Output the [X, Y] coordinate of the center of the cell containing the given text.  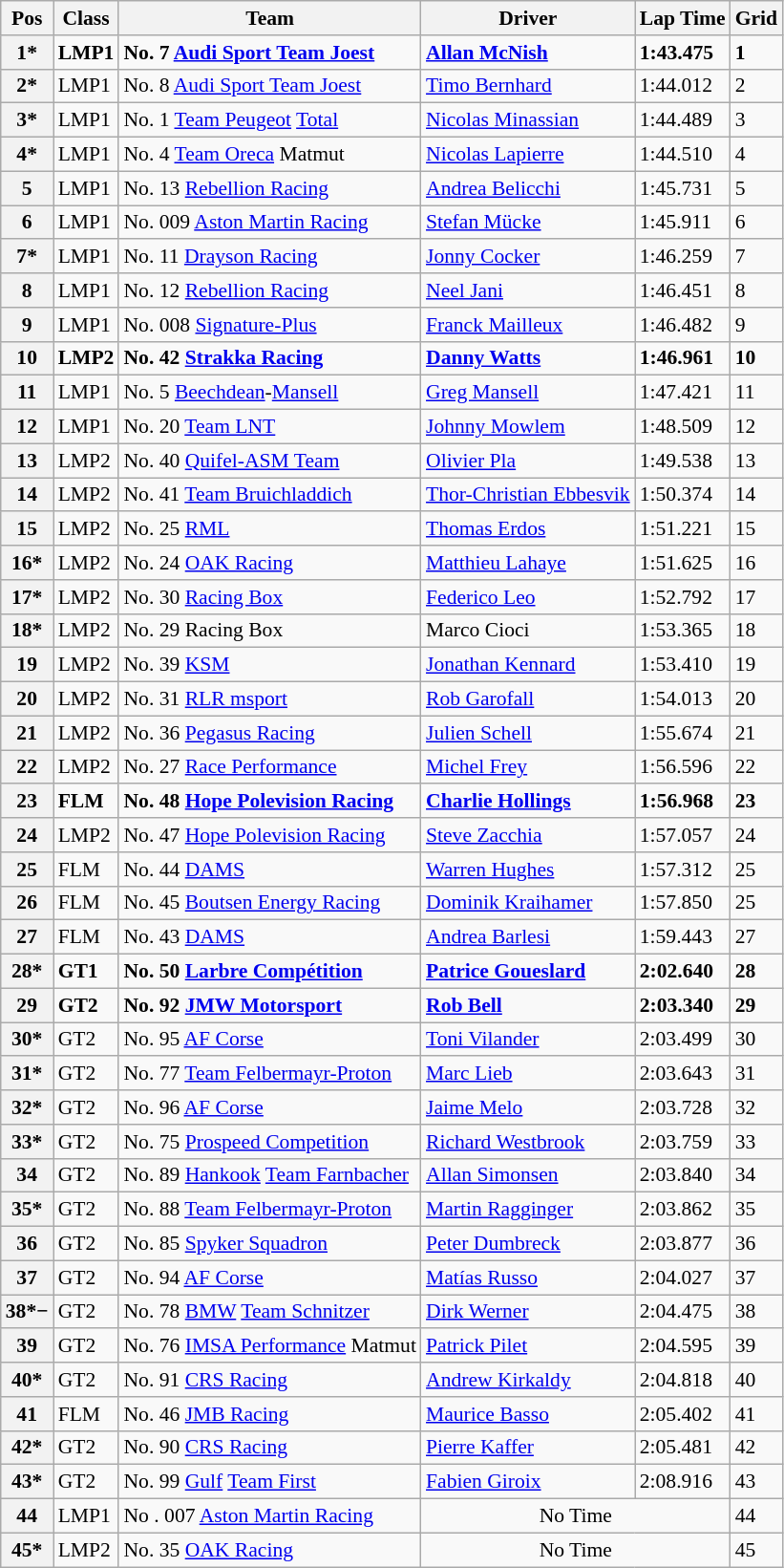
No. 91 CRS Racing [269, 1380]
Neel Jani [528, 290]
Franck Mailleux [528, 325]
No. 88 Team Felbermayr-Proton [269, 1210]
1:55.674 [683, 733]
2 [756, 86]
3 [756, 120]
Dominik Kraihamer [528, 903]
2:04.818 [683, 1380]
2:03.643 [683, 1074]
2:03.759 [683, 1142]
43* [27, 1482]
No. 47 Hope Polevision Racing [269, 835]
GT1 [86, 972]
Allan McNish [528, 53]
2:03.499 [683, 1040]
Rob Garofall [528, 699]
No. 31 RLR msport [269, 699]
1:47.421 [683, 393]
No. 89 Hankook Team Farnbacher [269, 1175]
Stefan Mücke [528, 223]
Class [86, 18]
2:03.728 [683, 1107]
No. 12 Rebellion Racing [269, 290]
Marco Cioci [528, 631]
No. 44 DAMS [269, 870]
No. 96 AF Corse [269, 1107]
38*− [27, 1312]
No. 99 Gulf Team First [269, 1482]
No. 35 OAK Racing [269, 1550]
Martin Ragginger [528, 1210]
Matías Russo [528, 1278]
No. 13 Rebellion Racing [269, 188]
2:03.340 [683, 1005]
1:43.475 [683, 53]
Team [269, 18]
18* [27, 631]
No. 20 Team LNT [269, 427]
1:57.057 [683, 835]
2:08.916 [683, 1482]
No. 29 Racing Box [269, 631]
1:57.850 [683, 903]
Maurice Basso [528, 1414]
No. 8 Audi Sport Team Joest [269, 86]
2:03.877 [683, 1244]
No . 007 Aston Martin Racing [269, 1516]
Jaime Melo [528, 1107]
Julien Schell [528, 733]
No. 78 BMW Team Schnitzer [269, 1312]
35 [756, 1210]
28* [27, 972]
1:51.625 [683, 563]
1:59.443 [683, 937]
1:49.538 [683, 461]
Patrice Goueslard [528, 972]
No. 1 Team Peugeot Total [269, 120]
No. 48 Hope Polevision Racing [269, 802]
No. 4 Team Oreca Matmut [269, 155]
Johnny Mowlem [528, 427]
17* [27, 597]
Thomas Erdos [528, 529]
30 [756, 1040]
Richard Westbrook [528, 1142]
2:02.640 [683, 972]
40 [756, 1380]
No. 41 Team Bruichladdich [269, 495]
Patrick Pilet [528, 1346]
Pos [27, 18]
42* [27, 1448]
No. 46 JMB Racing [269, 1414]
3* [27, 120]
No. 45 Boutsen Energy Racing [269, 903]
Olivier Pla [528, 461]
2:03.840 [683, 1175]
No. 90 CRS Racing [269, 1448]
Andrea Barlesi [528, 937]
Andrea Belicchi [528, 188]
42 [756, 1448]
Nicolas Minassian [528, 120]
1:57.312 [683, 870]
1:44.510 [683, 155]
43 [756, 1482]
38 [756, 1312]
No. 25 RML [269, 529]
Pierre Kaffer [528, 1448]
Dirk Werner [528, 1312]
4* [27, 155]
33* [27, 1142]
No. 85 Spyker Squadron [269, 1244]
No. 94 AF Corse [269, 1278]
No. 43 DAMS [269, 937]
2:04.027 [683, 1278]
No. 42 Strakka Racing [269, 358]
1:51.221 [683, 529]
32 [756, 1107]
No. 27 Race Performance [269, 767]
Danny Watts [528, 358]
2* [27, 86]
1:50.374 [683, 495]
16* [27, 563]
1:46.259 [683, 257]
31 [756, 1074]
No. 40 Quifel-ASM Team [269, 461]
32* [27, 1107]
2:04.595 [683, 1346]
1:52.792 [683, 597]
Jonny Cocker [528, 257]
2:04.475 [683, 1312]
Nicolas Lapierre [528, 155]
2:03.862 [683, 1210]
Steve Zacchia [528, 835]
18 [756, 631]
45* [27, 1550]
Fabien Giroix [528, 1482]
2:05.481 [683, 1448]
26 [27, 903]
35* [27, 1210]
No. 95 AF Corse [269, 1040]
1:53.410 [683, 665]
No. 77 Team Felbermayr-Proton [269, 1074]
45 [756, 1550]
1:54.013 [683, 699]
1:46.451 [683, 290]
No. 76 IMSA Performance Matmut [269, 1346]
No. 008 Signature-Plus [269, 325]
1:44.012 [683, 86]
Greg Mansell [528, 393]
1:56.596 [683, 767]
Andrew Kirkaldy [528, 1380]
4 [756, 155]
Lap Time [683, 18]
No. 24 OAK Racing [269, 563]
1:45.731 [683, 188]
Peter Dumbreck [528, 1244]
Rob Bell [528, 1005]
No. 5 Beechdean-Mansell [269, 393]
No. 009 Aston Martin Racing [269, 223]
17 [756, 597]
Warren Hughes [528, 870]
Grid [756, 18]
33 [756, 1142]
30* [27, 1040]
No. 39 KSM [269, 665]
Michel Frey [528, 767]
7 [756, 257]
Federico Leo [528, 597]
Charlie Hollings [528, 802]
Allan Simonsen [528, 1175]
No. 36 Pegasus Racing [269, 733]
Timo Bernhard [528, 86]
Matthieu Lahaye [528, 563]
Driver [528, 18]
No. 92 JMW Motorsport [269, 1005]
16 [756, 563]
Jonathan Kennard [528, 665]
No. 50 Larbre Compétition [269, 972]
1:44.489 [683, 120]
Thor-Christian Ebbesvik [528, 495]
1:46.961 [683, 358]
28 [756, 972]
No. 30 Racing Box [269, 597]
Marc Lieb [528, 1074]
2:05.402 [683, 1414]
1 [756, 53]
40* [27, 1380]
1:45.911 [683, 223]
7* [27, 257]
No. 75 Prospeed Competition [269, 1142]
1:53.365 [683, 631]
1:46.482 [683, 325]
No. 11 Drayson Racing [269, 257]
Toni Vilander [528, 1040]
31* [27, 1074]
1:48.509 [683, 427]
1:56.968 [683, 802]
1* [27, 53]
No. 7 Audi Sport Team Joest [269, 53]
